Detect which cell encompasses the target text, then output its [x, y] center coordinate. 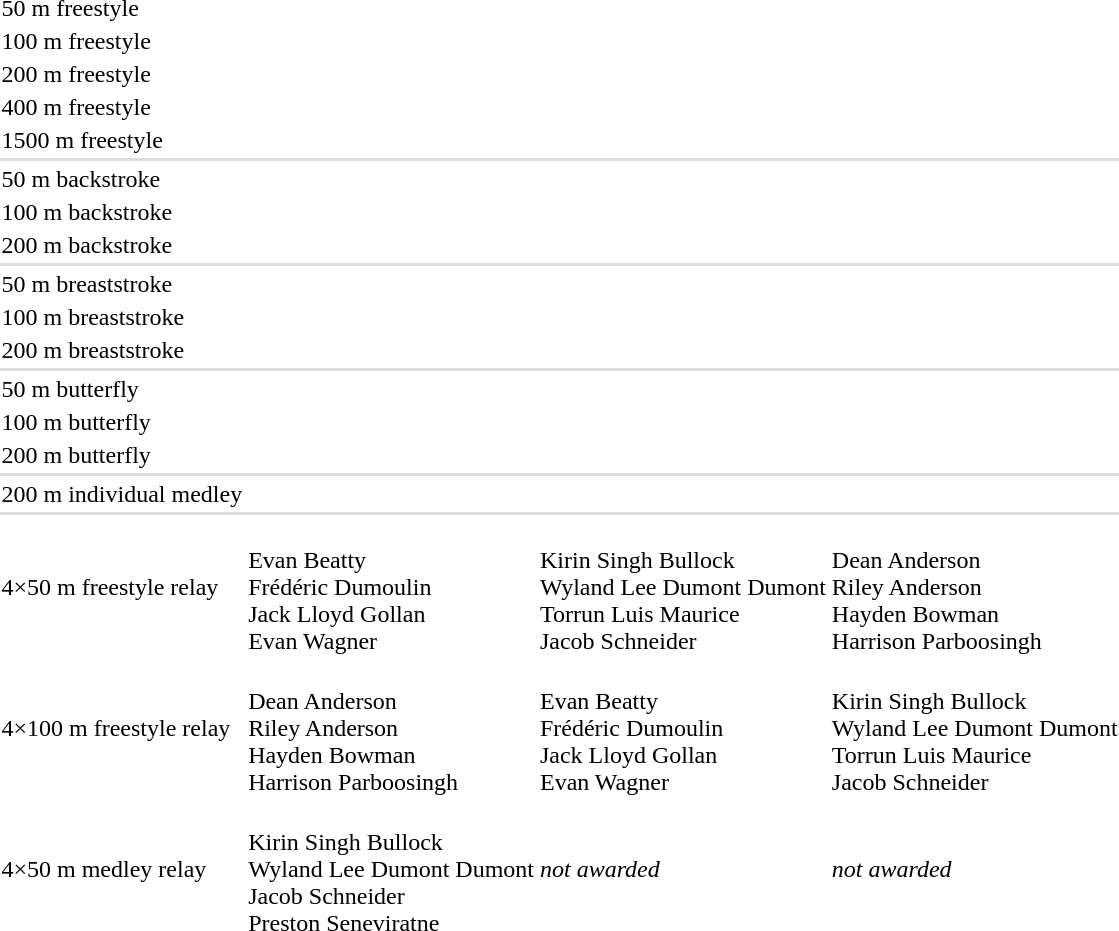
100 m backstroke [122, 212]
200 m backstroke [122, 245]
50 m butterfly [122, 389]
4×50 m freestyle relay [122, 587]
100 m freestyle [122, 41]
200 m individual medley [122, 494]
200 m freestyle [122, 74]
100 m breaststroke [122, 317]
100 m butterfly [122, 422]
50 m backstroke [122, 179]
4×100 m freestyle relay [122, 728]
400 m freestyle [122, 107]
200 m breaststroke [122, 350]
200 m butterfly [122, 455]
50 m breaststroke [122, 284]
1500 m freestyle [122, 140]
